Return the (X, Y) coordinate for the center point of the cell that contains the specified text.  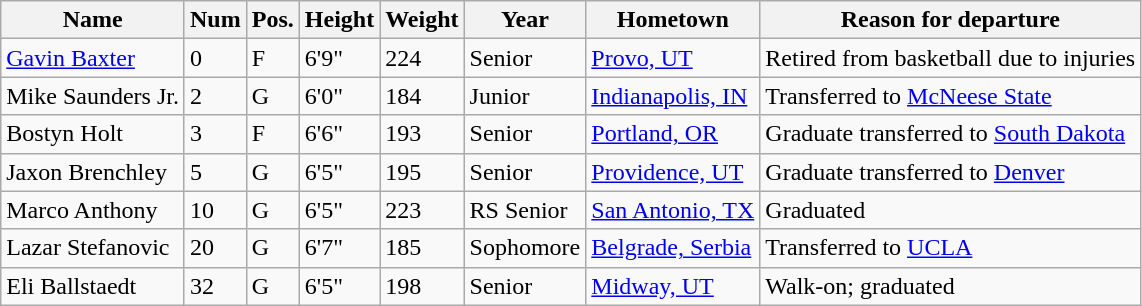
6'7" (339, 248)
Height (339, 20)
Lazar Stefanovic (93, 248)
Retired from basketball due to injuries (950, 58)
198 (422, 286)
2 (215, 96)
195 (422, 172)
5 (215, 172)
223 (422, 210)
Pos. (272, 20)
Sophomore (525, 248)
Mike Saunders Jr. (93, 96)
0 (215, 58)
Belgrade, Serbia (673, 248)
184 (422, 96)
Provo, UT (673, 58)
32 (215, 286)
Hometown (673, 20)
185 (422, 248)
Indianapolis, IN (673, 96)
Graduated (950, 210)
3 (215, 134)
Year (525, 20)
193 (422, 134)
20 (215, 248)
Gavin Baxter (93, 58)
Weight (422, 20)
Graduate transferred to Denver (950, 172)
Graduate transferred to South Dakota (950, 134)
Junior (525, 96)
Transferred to McNeese State (950, 96)
6'6" (339, 134)
RS Senior (525, 210)
10 (215, 210)
Providence, UT (673, 172)
Name (93, 20)
224 (422, 58)
San Antonio, TX (673, 210)
Portland, OR (673, 134)
Eli Ballstaedt (93, 286)
6'0" (339, 96)
Reason for departure (950, 20)
Midway, UT (673, 286)
Num (215, 20)
Walk-on; graduated (950, 286)
6'9" (339, 58)
Marco Anthony (93, 210)
Jaxon Brenchley (93, 172)
Bostyn Holt (93, 134)
Transferred to UCLA (950, 248)
